Return (x, y) of the center of cell containing provided text 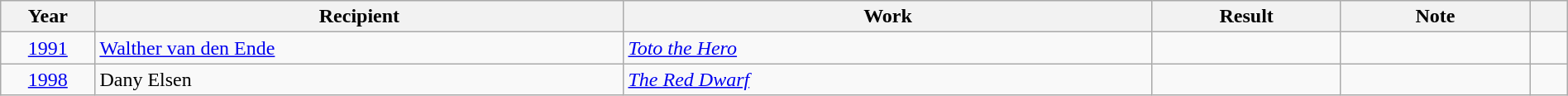
Recipient (359, 17)
1991 (48, 48)
1998 (48, 79)
Dany Elsen (359, 79)
Work (888, 17)
Result (1246, 17)
Walther van den Ende (359, 48)
Note (1435, 17)
Year (48, 17)
Toto the Hero (888, 48)
The Red Dwarf (888, 79)
